Output the (X, Y) coordinate of the center of the cell containing the given text.  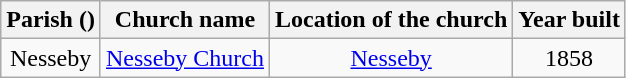
Parish () (51, 20)
Church name (184, 20)
Year built (570, 20)
1858 (570, 58)
Location of the church (392, 20)
Nesseby Church (184, 58)
